Detect which cell encompasses the target text, then output its (X, Y) center coordinate. 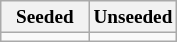
Unseeded (133, 17)
Seeded (45, 17)
